From the cell containing the given text, extract its center point as (X, Y) coordinate. 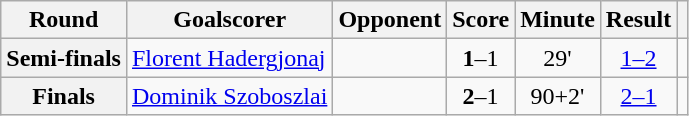
90+2' (558, 96)
Florent Hadergjonaj (229, 58)
Opponent (390, 20)
Dominik Szoboszlai (229, 96)
Finals (64, 96)
29' (558, 58)
1–1 (481, 58)
Minute (558, 20)
Score (481, 20)
Semi-finals (64, 58)
Goalscorer (229, 20)
Result (638, 20)
1–2 (638, 58)
Round (64, 20)
